Return [X, Y] of the center of cell containing provided text 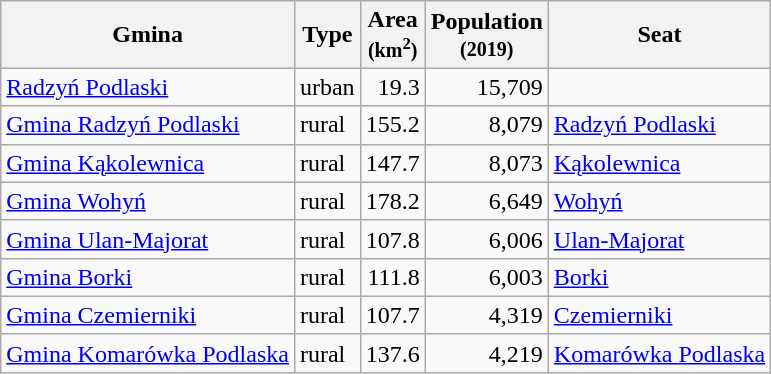
Gmina Borki [148, 277]
Gmina [148, 34]
Area(km2) [392, 34]
Gmina Komarówka Podlaska [148, 353]
Gmina Radzyń Podlaski [148, 125]
Gmina Ulan-Majorat [148, 239]
6,003 [486, 277]
Gmina Wohyń [148, 201]
15,709 [486, 87]
8,079 [486, 125]
107.7 [392, 315]
147.7 [392, 163]
Borki [659, 277]
Wohyń [659, 201]
Kąkolewnica [659, 163]
178.2 [392, 201]
137.6 [392, 353]
6,649 [486, 201]
Czemierniki [659, 315]
6,006 [486, 239]
urban [327, 87]
Type [327, 34]
Population(2019) [486, 34]
Seat [659, 34]
Gmina Kąkolewnica [148, 163]
8,073 [486, 163]
19.3 [392, 87]
155.2 [392, 125]
Gmina Czemierniki [148, 315]
107.8 [392, 239]
4,219 [486, 353]
4,319 [486, 315]
Ulan-Majorat [659, 239]
111.8 [392, 277]
Komarówka Podlaska [659, 353]
